Extract the [X, Y] coordinate from the center of the cell holding the provided text.  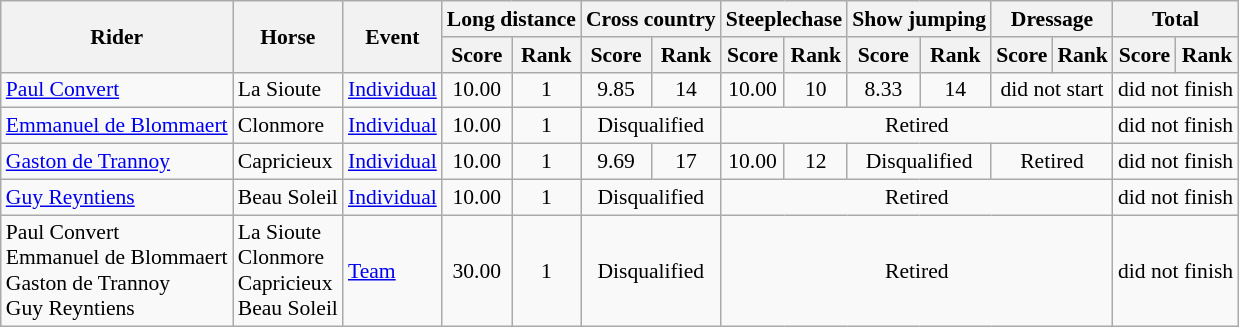
30.00 [477, 271]
Dressage [1052, 19]
Guy Reyntiens [117, 197]
La Sioute [288, 90]
Gaston de Trannoy [117, 162]
17 [686, 162]
Show jumping [919, 19]
Long distance [512, 19]
Emmanuel de Blommaert [117, 126]
Clonmore [288, 126]
Capricieux [288, 162]
8.33 [883, 90]
La Sioute Clonmore Capricieux Beau Soleil [288, 271]
Steeplechase [784, 19]
Paul Convert [117, 90]
Total [1176, 19]
12 [816, 162]
Team [392, 271]
Beau Soleil [288, 197]
Horse [288, 36]
did not start [1052, 90]
10 [816, 90]
Event [392, 36]
Paul Convert Emmanuel de Blommaert Gaston de Trannoy Guy Reyntiens [117, 271]
Cross country [651, 19]
9.69 [616, 162]
Rider [117, 36]
9.85 [616, 90]
